Pinpoint the cell where the given text exists, returning its (x, y) midpoint coordinate. 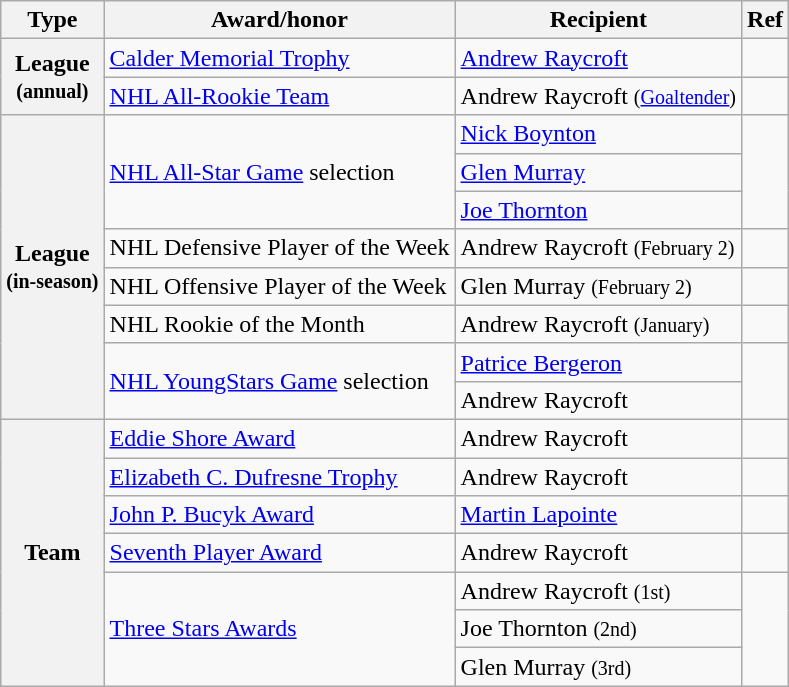
Glen Murray (598, 172)
Calder Memorial Trophy (280, 58)
NHL Rookie of the Month (280, 324)
Andrew Raycroft (February 2) (598, 248)
Ref (766, 20)
Team (52, 552)
NHL All-Star Game selection (280, 172)
NHL YoungStars Game selection (280, 381)
Joe Thornton (598, 210)
Recipient (598, 20)
Eddie Shore Award (280, 438)
NHL All-Rookie Team (280, 96)
Award/honor (280, 20)
Andrew Raycroft (January) (598, 324)
Glen Murray (February 2) (598, 286)
Andrew Raycroft (1st) (598, 591)
Nick Boynton (598, 134)
League(annual) (52, 77)
NHL Offensive Player of the Week (280, 286)
League(in-season) (52, 267)
Three Stars Awards (280, 629)
Elizabeth C. Dufresne Trophy (280, 477)
Martin Lapointe (598, 515)
Glen Murray (3rd) (598, 667)
Patrice Bergeron (598, 362)
NHL Defensive Player of the Week (280, 248)
Seventh Player Award (280, 553)
Andrew Raycroft (Goaltender) (598, 96)
John P. Bucyk Award (280, 515)
Type (52, 20)
Joe Thornton (2nd) (598, 629)
